Locate the cell with the specified text and output its (X, Y) center coordinate. 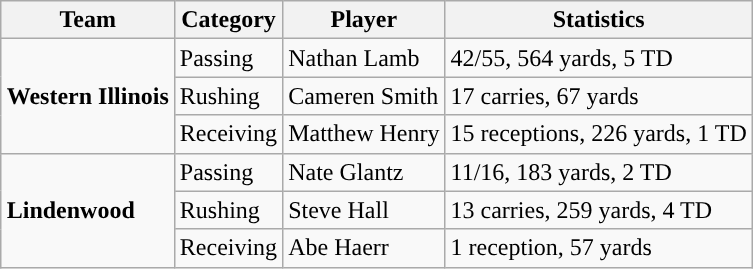
Team (88, 20)
13 carries, 259 yards, 4 TD (598, 210)
1 reception, 57 yards (598, 248)
11/16, 183 yards, 2 TD (598, 172)
Matthew Henry (364, 134)
Abe Haerr (364, 248)
42/55, 564 yards, 5 TD (598, 58)
Cameren Smith (364, 96)
Lindenwood (88, 210)
15 receptions, 226 yards, 1 TD (598, 134)
17 carries, 67 yards (598, 96)
Category (228, 20)
Statistics (598, 20)
Nate Glantz (364, 172)
Steve Hall (364, 210)
Nathan Lamb (364, 58)
Player (364, 20)
Western Illinois (88, 96)
